Detect which cell encompasses the target text, then output its [x, y] center coordinate. 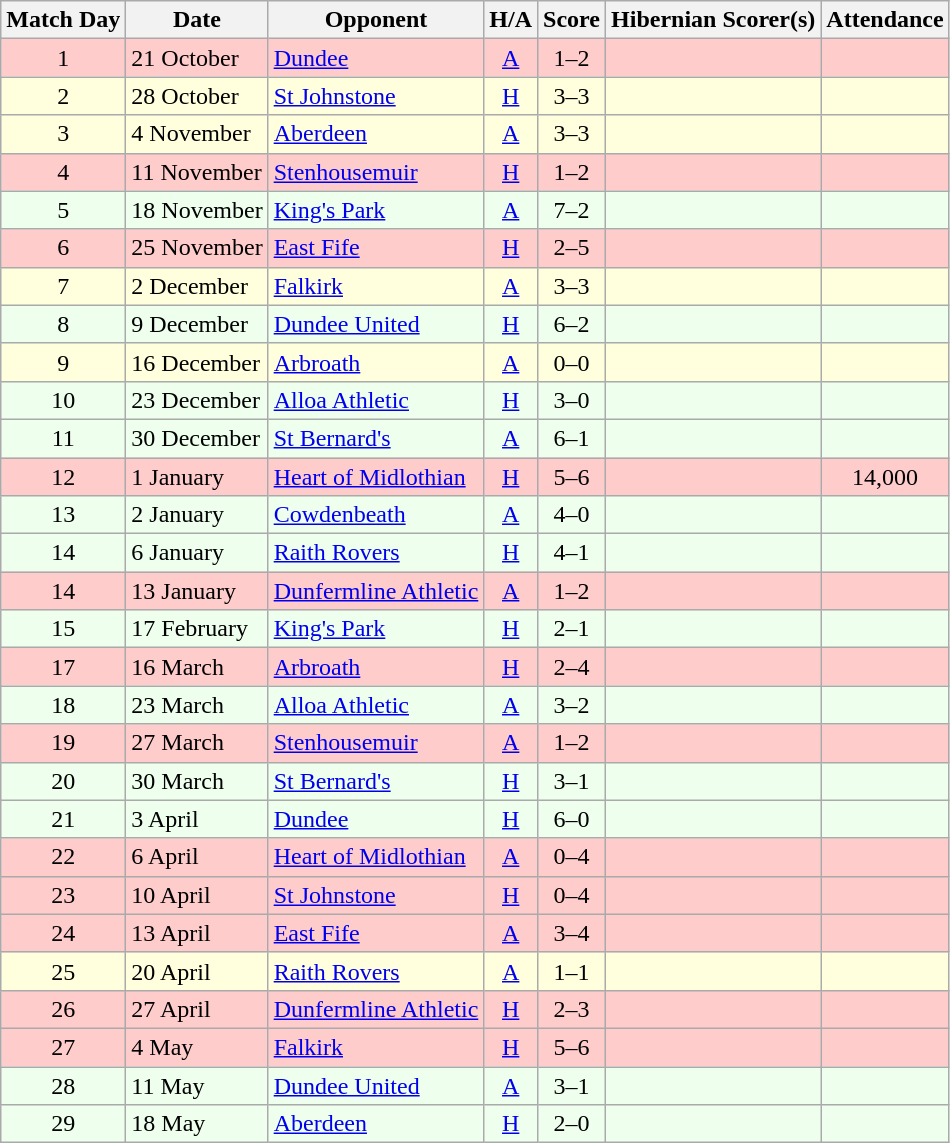
1 January [197, 477]
9 December [197, 324]
2–0 [572, 1124]
2–4 [572, 667]
17 February [197, 629]
21 October [197, 58]
3–4 [572, 933]
4 May [197, 1047]
12 [64, 477]
13 April [197, 933]
20 April [197, 971]
28 [64, 1085]
20 [64, 781]
11 November [197, 172]
30 December [197, 438]
1–1 [572, 971]
28 October [197, 96]
18 November [197, 210]
8 [64, 324]
27 April [197, 1009]
11 [64, 438]
H/A [511, 20]
6–0 [572, 819]
22 [64, 857]
7–2 [572, 210]
16 December [197, 362]
2 January [197, 515]
6–1 [572, 438]
3 April [197, 819]
2 December [197, 286]
7 [64, 286]
3 [64, 134]
9 [64, 362]
23 December [197, 400]
1 [64, 58]
29 [64, 1124]
4–0 [572, 515]
3–0 [572, 400]
Hibernian Scorer(s) [714, 20]
Opponent [376, 20]
19 [64, 743]
4 November [197, 134]
2–5 [572, 248]
Cowdenbeath [376, 515]
6–2 [572, 324]
14,000 [885, 477]
13 January [197, 591]
4 [64, 172]
18 May [197, 1124]
2 [64, 96]
Match Day [64, 20]
23 [64, 895]
18 [64, 705]
30 March [197, 781]
21 [64, 819]
25 [64, 971]
Score [572, 20]
6 [64, 248]
23 March [197, 705]
Date [197, 20]
10 [64, 400]
Attendance [885, 20]
25 November [197, 248]
6 April [197, 857]
17 [64, 667]
16 March [197, 667]
13 [64, 515]
0–0 [572, 362]
24 [64, 933]
11 May [197, 1085]
3–2 [572, 705]
5 [64, 210]
27 March [197, 743]
26 [64, 1009]
6 January [197, 553]
27 [64, 1047]
10 April [197, 895]
15 [64, 629]
2–1 [572, 629]
2–3 [572, 1009]
4–1 [572, 553]
